Return the (X, Y) coordinate for the center point of the cell that contains the specified text.  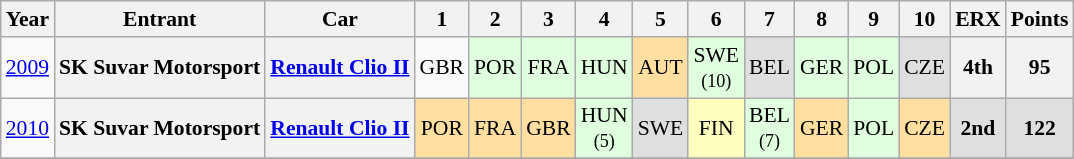
2009 (28, 68)
2nd (978, 128)
HUN (604, 68)
10 (924, 19)
Points (1040, 19)
Entrant (160, 19)
ERX (978, 19)
2 (495, 19)
BEL(7) (770, 128)
SWE (661, 128)
BEL (770, 68)
FIN (716, 128)
Year (28, 19)
HUN(5) (604, 128)
7 (770, 19)
8 (822, 19)
4 (604, 19)
122 (1040, 128)
4th (978, 68)
5 (661, 19)
3 (548, 19)
95 (1040, 68)
9 (874, 19)
AUT (661, 68)
6 (716, 19)
2010 (28, 128)
Car (340, 19)
SWE(10) (716, 68)
1 (442, 19)
